Provide the (X, Y) coordinate of the cell's center where the given text is located.  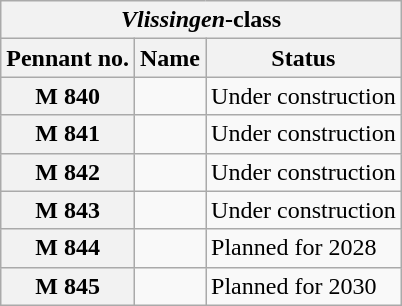
Planned for 2028 (304, 248)
Name (170, 58)
M 840 (68, 96)
Planned for 2030 (304, 286)
M 842 (68, 172)
M 845 (68, 286)
M 844 (68, 248)
Status (304, 58)
Pennant no. (68, 58)
Vlissingen-class (201, 20)
M 843 (68, 210)
M 841 (68, 134)
